Scan for the cell matching the given text and deliver its (x, y) coordinate at center. 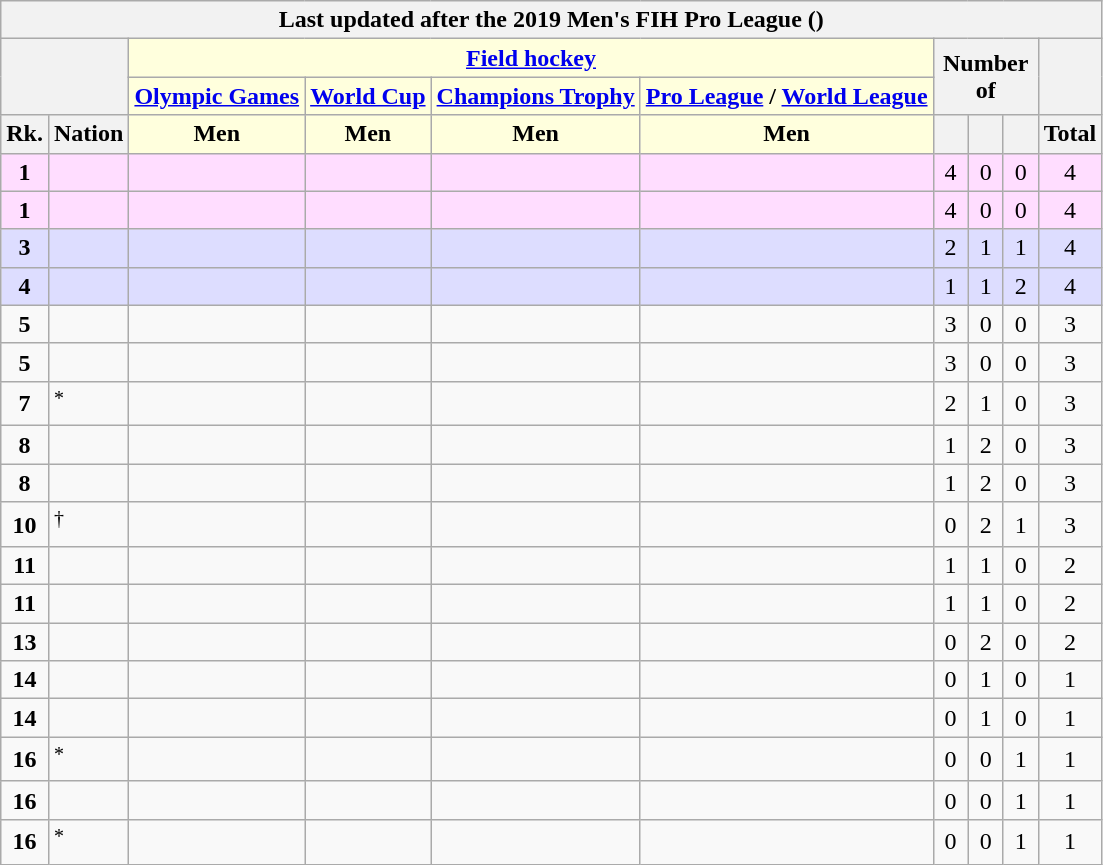
World Cup (368, 96)
Olympic Games (217, 96)
Field hockey (531, 58)
Pro League / World League (786, 96)
7 (25, 404)
13 (25, 642)
Champions Trophy (536, 96)
10 (25, 524)
Nation (88, 134)
Rk. (25, 134)
† (88, 524)
Number of (986, 77)
Last updated after the 2019 Men's FIH Pro League () (552, 20)
Total (1070, 134)
